Return the (X, Y) coordinate for the center point of the cell that contains the specified text.  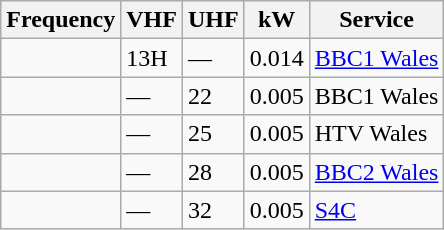
13H (152, 58)
0.014 (276, 58)
kW (276, 20)
HTV Wales (376, 134)
Service (376, 20)
32 (213, 210)
UHF (213, 20)
S4C (376, 210)
VHF (152, 20)
Frequency (61, 20)
25 (213, 134)
BBC2 Wales (376, 172)
22 (213, 96)
28 (213, 172)
